From the cell containing the given text, extract its center point as [X, Y] coordinate. 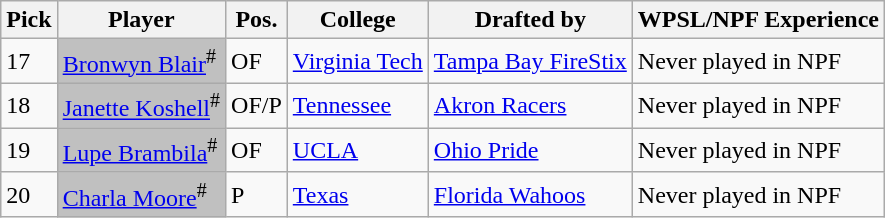
20 [29, 194]
19 [29, 150]
P [257, 194]
OF/P [257, 106]
WPSL/NPF Experience [758, 20]
Pos. [257, 20]
Virginia Tech [358, 62]
Tampa Bay FireStix [530, 62]
Tennessee [358, 106]
18 [29, 106]
Charla Moore# [141, 194]
Lupe Brambila# [141, 150]
Akron Racers [530, 106]
Player [141, 20]
Florida Wahoos [530, 194]
Drafted by [530, 20]
Janette Koshell# [141, 106]
College [358, 20]
Bronwyn Blair# [141, 62]
Texas [358, 194]
17 [29, 62]
Ohio Pride [530, 150]
UCLA [358, 150]
Pick [29, 20]
